Capture the cell that displays the provided text and extract its [x, y] central coordinate. 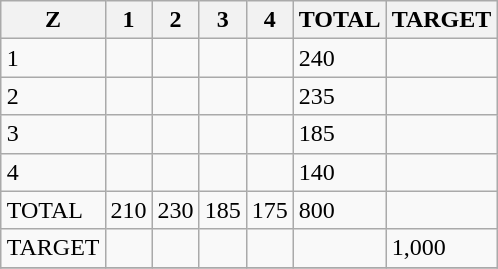
240 [340, 58]
140 [340, 172]
230 [176, 210]
800 [340, 210]
235 [340, 96]
Z [53, 20]
175 [270, 210]
210 [128, 210]
1,000 [442, 248]
